Find where the given text appears and provide that cell's center as [x, y] coordinate. 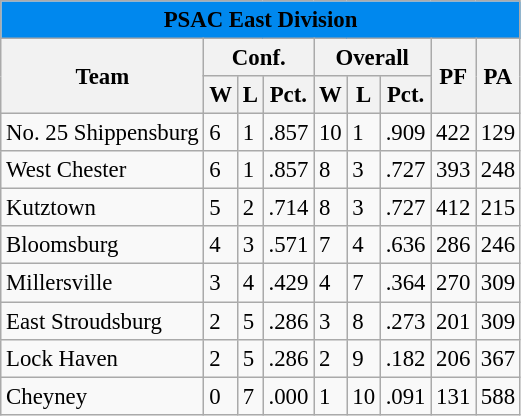
412 [454, 208]
422 [454, 133]
No. 25 Shippensburg [102, 133]
.182 [405, 358]
.000 [288, 396]
248 [498, 170]
West Chester [102, 170]
East Stroudsburg [102, 321]
Overall [372, 58]
PA [498, 76]
Millersville [102, 283]
.636 [405, 245]
.714 [288, 208]
9 [364, 358]
131 [454, 396]
588 [498, 396]
270 [454, 283]
Kutztown [102, 208]
Conf. [259, 58]
.909 [405, 133]
.429 [288, 283]
.091 [405, 396]
Lock Haven [102, 358]
393 [454, 170]
367 [498, 358]
Team [102, 76]
.273 [405, 321]
286 [454, 245]
Cheyney [102, 396]
129 [498, 133]
206 [454, 358]
.571 [288, 245]
.364 [405, 283]
215 [498, 208]
PSAC East Division [261, 20]
Bloomsburg [102, 245]
246 [498, 245]
0 [220, 396]
201 [454, 321]
PF [454, 76]
